Determine the (x, y) coordinate at the center of the cell enclosing the given text.  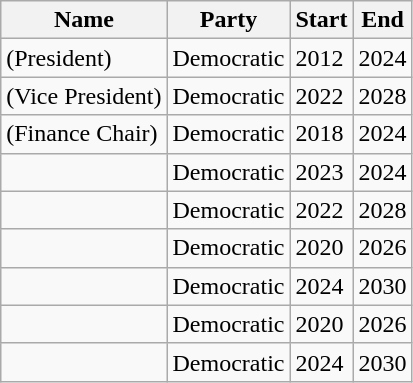
(President) (84, 58)
(Vice President) (84, 96)
(Finance Chair) (84, 134)
2012 (322, 58)
2023 (322, 172)
2018 (322, 134)
Start (322, 20)
End (382, 20)
Party (228, 20)
Name (84, 20)
